Capture the cell that displays the provided text and extract its [x, y] central coordinate. 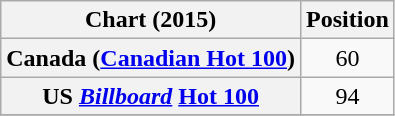
Chart (2015) [151, 20]
94 [348, 96]
60 [348, 58]
Position [348, 20]
US Billboard Hot 100 [151, 96]
Canada (Canadian Hot 100) [151, 58]
